Detect which cell encompasses the target text, then output its (X, Y) center coordinate. 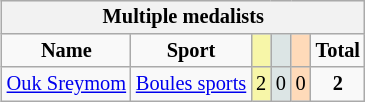
Sport (191, 51)
Name (66, 51)
Boules sports (191, 84)
Ouk Sreymom (66, 84)
Total (338, 51)
Multiple medalists (184, 17)
